For the text-containing cell, return its midpoint in [X, Y] coordinate format. 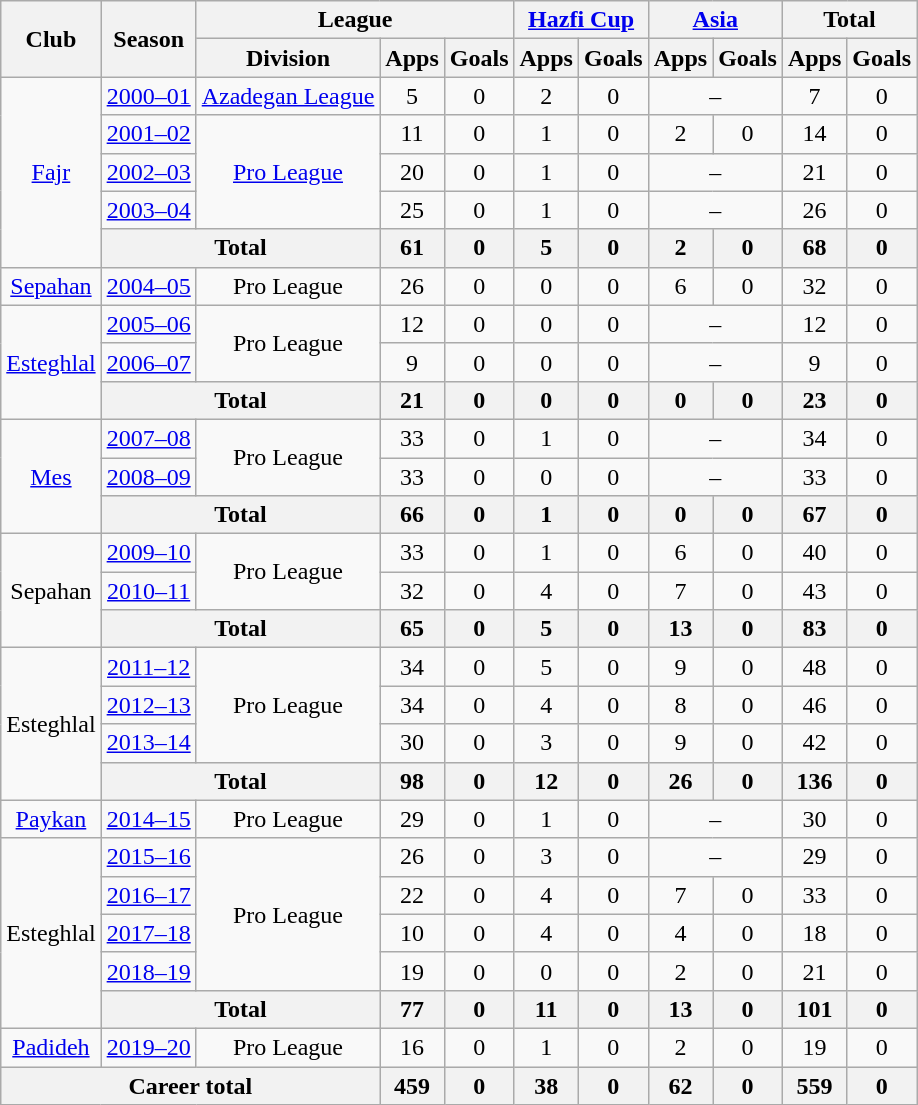
Padideh [51, 1047]
46 [814, 705]
Azadegan League [288, 96]
101 [814, 1009]
25 [412, 210]
Club [51, 39]
42 [814, 743]
66 [412, 515]
459 [412, 1085]
2019–20 [148, 1047]
Mes [51, 476]
2001–02 [148, 134]
2009–10 [148, 553]
18 [814, 933]
2006–07 [148, 362]
65 [412, 629]
2016–17 [148, 895]
2000–01 [148, 96]
68 [814, 248]
2010–11 [148, 591]
48 [814, 667]
2013–14 [148, 743]
20 [412, 172]
2002–03 [148, 172]
43 [814, 591]
38 [546, 1085]
23 [814, 400]
10 [412, 933]
2017–18 [148, 933]
Career total [190, 1085]
67 [814, 515]
2011–12 [148, 667]
2012–13 [148, 705]
16 [412, 1047]
2014–15 [148, 819]
8 [680, 705]
14 [814, 134]
2015–16 [148, 857]
Paykan [51, 819]
2008–09 [148, 477]
2007–08 [148, 438]
40 [814, 553]
2005–06 [148, 324]
559 [814, 1085]
61 [412, 248]
2003–04 [148, 210]
Hazfi Cup [581, 20]
Division [288, 58]
Asia [715, 20]
Fajr [51, 172]
98 [412, 781]
62 [680, 1085]
League [355, 20]
136 [814, 781]
2004–05 [148, 286]
22 [412, 895]
77 [412, 1009]
2018–19 [148, 971]
83 [814, 629]
Season [148, 39]
